Provide the [X, Y] coordinate of the cell's center where the given text is located.  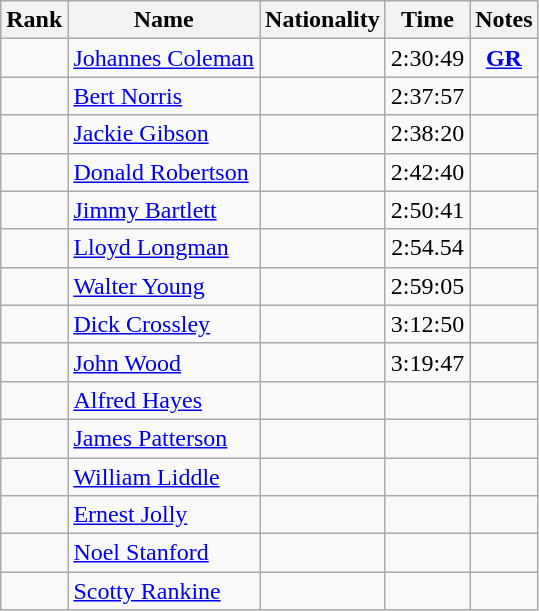
Lloyd Longman [164, 248]
2:30:49 [427, 58]
3:12:50 [427, 324]
Rank [34, 20]
William Liddle [164, 477]
Dick Crossley [164, 324]
2:37:57 [427, 96]
John Wood [164, 362]
Nationality [323, 20]
Scotty Rankine [164, 591]
Ernest Jolly [164, 515]
Bert Norris [164, 96]
2:59:05 [427, 286]
Notes [504, 20]
Alfred Hayes [164, 400]
2:54.54 [427, 248]
Noel Stanford [164, 553]
James Patterson [164, 438]
2:38:20 [427, 134]
3:19:47 [427, 362]
Donald Robertson [164, 172]
2:50:41 [427, 210]
Time [427, 20]
Johannes Coleman [164, 58]
Jimmy Bartlett [164, 210]
2:42:40 [427, 172]
Walter Young [164, 286]
Jackie Gibson [164, 134]
Name [164, 20]
GR [504, 58]
